Locate the cell with the specified text and output its [x, y] center coordinate. 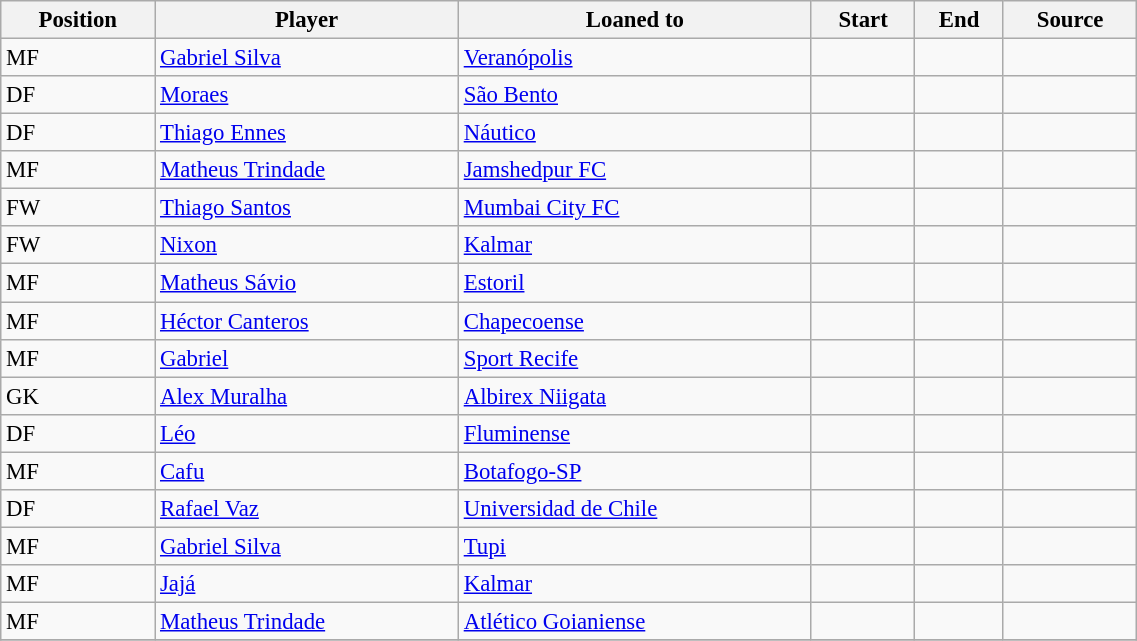
Cafu [307, 471]
Jamshedpur FC [634, 170]
Fluminense [634, 433]
Start [863, 20]
Héctor Canteros [307, 321]
Moraes [307, 95]
Albirex Niigata [634, 396]
Estoril [634, 283]
Position [78, 20]
Veranópolis [634, 58]
Nixon [307, 245]
Universidad de Chile [634, 509]
Tupi [634, 546]
Atlético Goianiense [634, 621]
Botafogo-SP [634, 471]
Alex Muralha [307, 396]
Matheus Sávio [307, 283]
Mumbai City FC [634, 208]
Gabriel [307, 358]
Sport Recife [634, 358]
São Bento [634, 95]
Léo [307, 433]
Thiago Santos [307, 208]
Chapecoense [634, 321]
Player [307, 20]
Thiago Ennes [307, 133]
Rafael Vaz [307, 509]
Jajá [307, 584]
Loaned to [634, 20]
Náutico [634, 133]
Source [1070, 20]
End [959, 20]
GK [78, 396]
